Scan for the cell matching the given text and deliver its [x, y] coordinate at center. 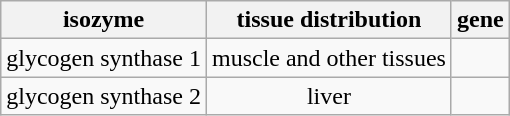
glycogen synthase 1 [104, 58]
glycogen synthase 2 [104, 96]
muscle and other tissues [328, 58]
gene [480, 20]
isozyme [104, 20]
tissue distribution [328, 20]
liver [328, 96]
